For the text-containing cell, return its midpoint in [x, y] coordinate format. 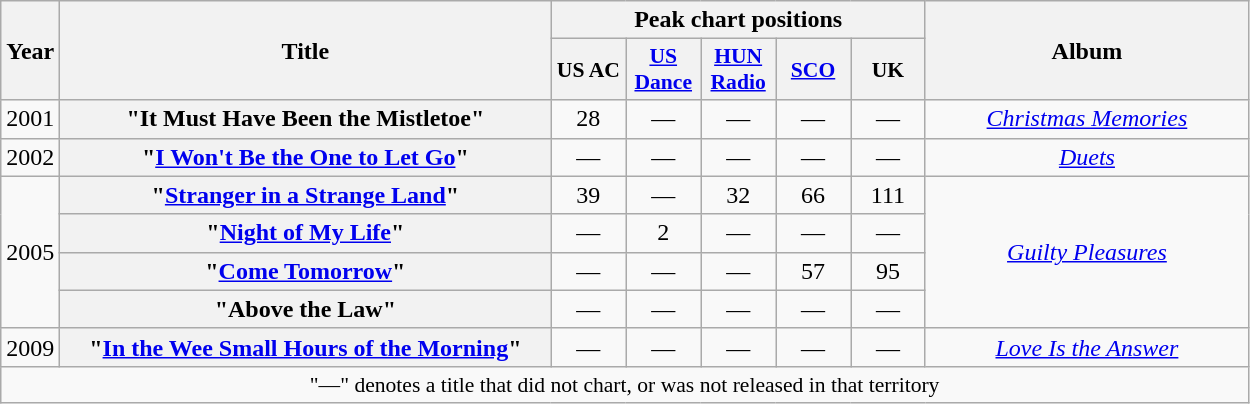
Album [1086, 50]
2005 [30, 252]
USDance [664, 70]
57 [814, 271]
Title [306, 50]
"Night of My Life" [306, 233]
"Come Tomorrow" [306, 271]
95 [888, 271]
66 [814, 195]
Christmas Memories [1086, 119]
Guilty Pleasures [1086, 252]
2002 [30, 157]
"Above the Law" [306, 309]
HUNRadio [738, 70]
Duets [1086, 157]
Love Is the Answer [1086, 347]
28 [588, 119]
"Stranger in a Strange Land" [306, 195]
"I Won't Be the One to Let Go" [306, 157]
SCO [814, 70]
"—" denotes a title that did not chart, or was not released in that territory [625, 384]
2009 [30, 347]
Year [30, 50]
US AC [588, 70]
UK [888, 70]
"It Must Have Been the Mistletoe" [306, 119]
111 [888, 195]
2 [664, 233]
32 [738, 195]
39 [588, 195]
2001 [30, 119]
"In the Wee Small Hours of the Morning" [306, 347]
Peak chart positions [738, 20]
